Output the (X, Y) coordinate of the center of the cell containing the given text.  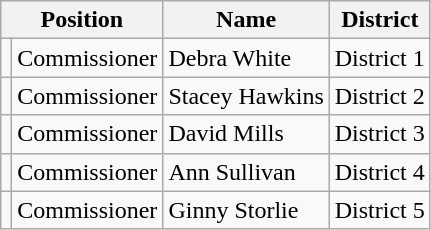
District 3 (380, 134)
Debra White (246, 58)
District 5 (380, 210)
District 4 (380, 172)
Name (246, 20)
David Mills (246, 134)
Ginny Storlie (246, 210)
District 1 (380, 58)
Ann Sullivan (246, 172)
District 2 (380, 96)
District (380, 20)
Stacey Hawkins (246, 96)
Position (82, 20)
